Detect which cell encompasses the target text, then output its [x, y] center coordinate. 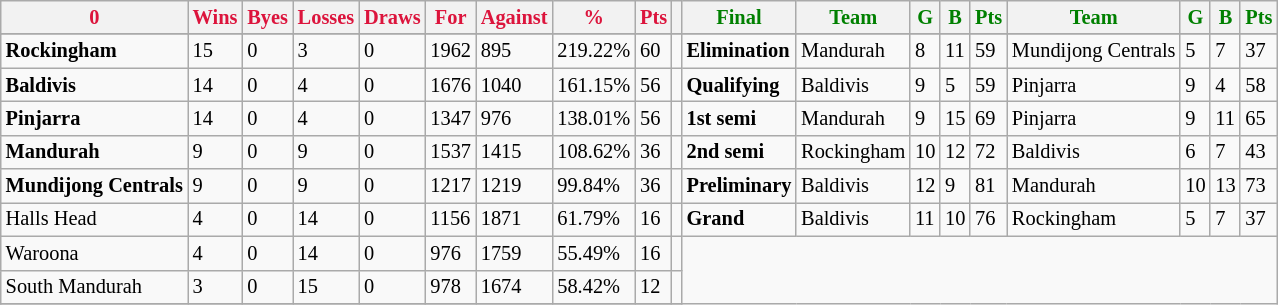
Losses [326, 17]
1347 [450, 118]
Wins [216, 17]
1537 [450, 152]
South Mandurah [94, 287]
Final [740, 17]
1871 [514, 219]
76 [988, 219]
138.01% [594, 118]
1217 [450, 186]
73 [1258, 186]
58.42% [594, 287]
Waroona [94, 253]
99.84% [594, 186]
Elimination [740, 51]
Against [514, 17]
% [594, 17]
58 [1258, 85]
13 [1225, 186]
1156 [450, 219]
1st semi [740, 118]
72 [988, 152]
161.15% [594, 85]
Grand [740, 219]
Halls Head [94, 219]
8 [925, 51]
Byes [267, 17]
65 [1258, 118]
81 [988, 186]
55.49% [594, 253]
6 [1195, 152]
1759 [514, 253]
For [450, 17]
1040 [514, 85]
69 [988, 118]
219.22% [594, 51]
895 [514, 51]
108.62% [594, 152]
1219 [514, 186]
43 [1258, 152]
Qualifying [740, 85]
60 [654, 51]
2nd semi [740, 152]
1415 [514, 152]
1676 [450, 85]
61.79% [594, 219]
978 [450, 287]
Preliminary [740, 186]
1962 [450, 51]
Draws [392, 17]
1674 [514, 287]
